Capture the cell that displays the provided text and extract its (X, Y) central coordinate. 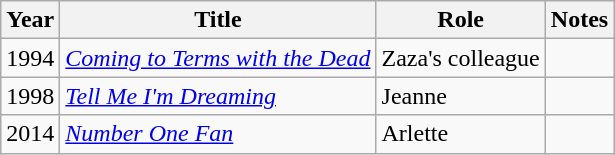
Jeanne (460, 96)
1998 (30, 96)
2014 (30, 134)
Arlette (460, 134)
1994 (30, 58)
Title (218, 20)
Role (460, 20)
Zaza's colleague (460, 58)
Number One Fan (218, 134)
Tell Me I'm Dreaming (218, 96)
Coming to Terms with the Dead (218, 58)
Notes (579, 20)
Year (30, 20)
